Return (X, Y) of the center of cell containing provided text 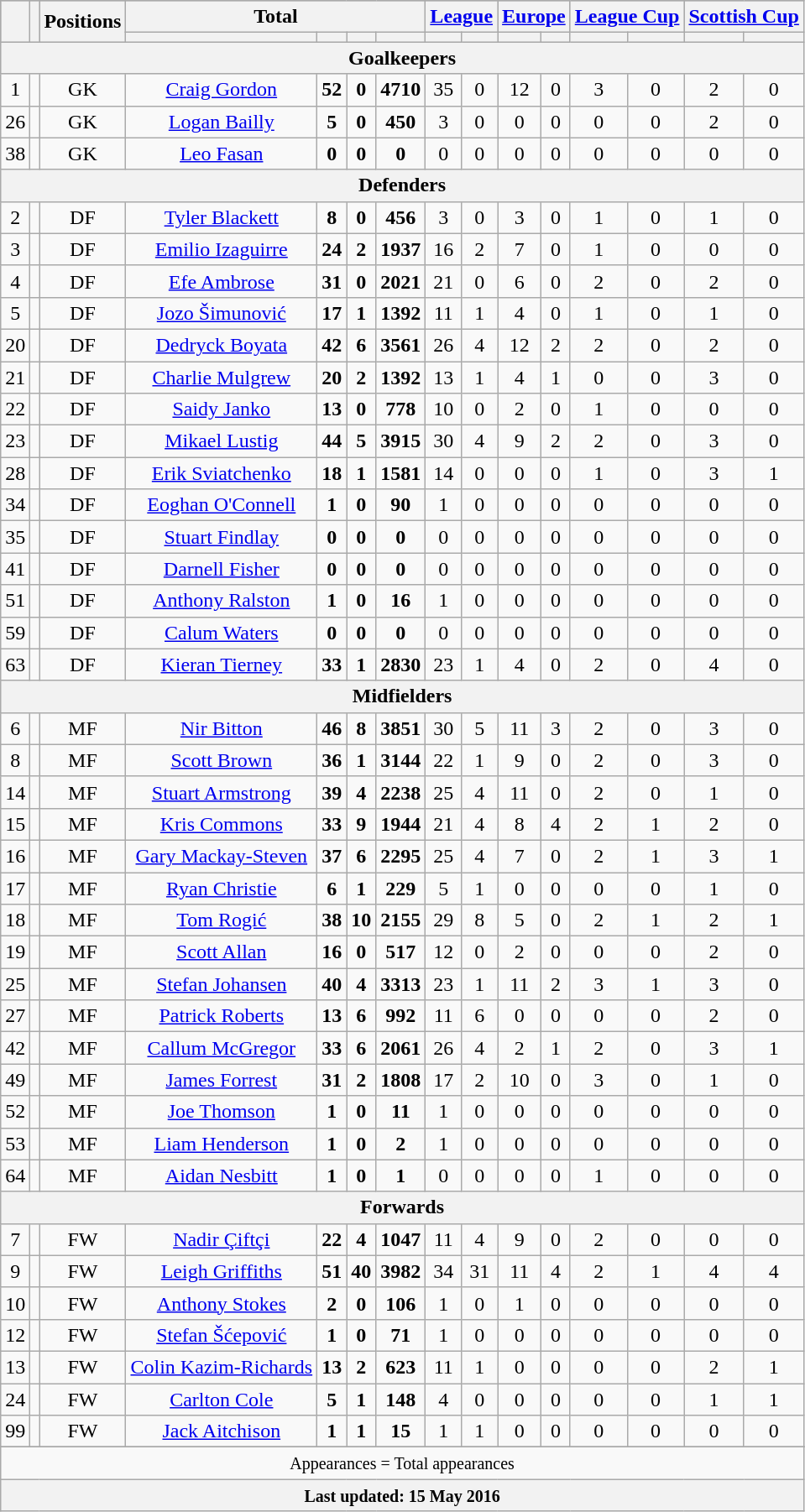
Craig Gordon (222, 90)
3915 (401, 441)
29 (443, 920)
2061 (401, 1048)
Anthony Stokes (222, 1303)
Nadir Çiftçi (222, 1239)
1944 (401, 824)
Liam Henderson (222, 1144)
Positions (82, 22)
Carlton Cole (222, 1399)
1047 (401, 1239)
99 (15, 1431)
229 (401, 889)
3561 (401, 345)
1808 (401, 1080)
Kris Commons (222, 824)
2830 (401, 665)
3313 (401, 984)
Leigh Griffiths (222, 1271)
3851 (401, 728)
3982 (401, 1271)
148 (401, 1399)
Logan Bailly (222, 122)
Goalkeepers (403, 58)
Jozo Šimunović (222, 313)
456 (401, 217)
46 (332, 728)
Saidy Janko (222, 409)
Efe Ambrose (222, 281)
3144 (401, 760)
Aidan Nesbitt (222, 1176)
Defenders (403, 185)
Eoghan O'Connell (222, 505)
Gary Mackay-Steven (222, 856)
44 (332, 441)
71 (401, 1335)
Stuart Findlay (222, 537)
Midfielders (403, 696)
Stefan Johansen (222, 984)
Europe (534, 17)
19 (15, 952)
Scott Brown (222, 760)
37 (332, 856)
Erik Sviatchenko (222, 473)
Colin Kazim-Richards (222, 1367)
Dedryck Boyata (222, 345)
Charlie Mulgrew (222, 377)
Last updated: 15 May 2016 (403, 1495)
992 (401, 1016)
League (462, 17)
Scottish Cup (744, 17)
53 (15, 1144)
Leo Fasan (222, 154)
Stuart Armstrong (222, 792)
36 (332, 760)
Anthony Ralston (222, 601)
2155 (401, 920)
41 (15, 569)
League Cup (627, 17)
4710 (401, 90)
Kieran Tierney (222, 665)
Darnell Fisher (222, 569)
28 (15, 473)
Tom Rogić (222, 920)
Stefan Šćepović (222, 1335)
James Forrest (222, 1080)
Jack Aitchison (222, 1431)
2238 (401, 792)
Tyler Blackett (222, 217)
Forwards (403, 1207)
90 (401, 505)
106 (401, 1303)
2021 (401, 281)
Callum McGregor (222, 1048)
27 (15, 1016)
450 (401, 122)
Scott Allan (222, 952)
1581 (401, 473)
59 (15, 633)
Joe Thomson (222, 1112)
Emilio Izaguirre (222, 249)
39 (332, 792)
1937 (401, 249)
623 (401, 1367)
49 (15, 1080)
517 (401, 952)
Calum Waters (222, 633)
2295 (401, 856)
Appearances = Total appearances (403, 1463)
64 (15, 1176)
Patrick Roberts (222, 1016)
778 (401, 409)
63 (15, 665)
Nir Bitton (222, 728)
Total (275, 17)
Mikael Lustig (222, 441)
Ryan Christie (222, 889)
